Detect which cell encompasses the target text, then output its [x, y] center coordinate. 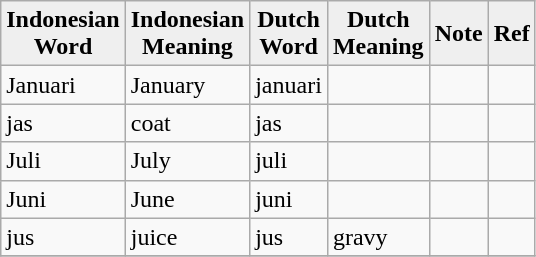
januari [289, 85]
Juli [63, 161]
gravy [378, 237]
Dutch Meaning [378, 34]
juice [187, 237]
Note [458, 34]
June [187, 199]
Indonesian Meaning [187, 34]
Juni [63, 199]
July [187, 161]
Dutch Word [289, 34]
January [187, 85]
juni [289, 199]
Januari [63, 85]
coat [187, 123]
juli [289, 161]
Ref [512, 34]
Indonesian Word [63, 34]
